Search for the cell housing the specified text and yield its (x, y) center coordinate. 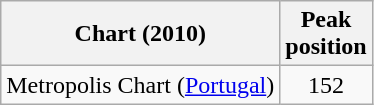
152 (326, 85)
Metropolis Chart (Portugal) (140, 85)
Peakposition (326, 34)
Chart (2010) (140, 34)
